Search for the cell housing the specified text and yield its (x, y) center coordinate. 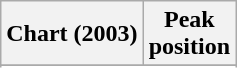
Chart (2003) (72, 34)
Peakposition (189, 34)
